Determine the [X, Y] coordinate at the center of the cell enclosing the given text.  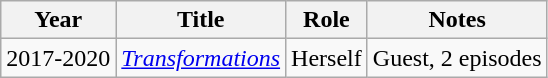
Guest, 2 episodes [457, 58]
Notes [457, 20]
Title [201, 20]
2017-2020 [58, 58]
Herself [327, 58]
Role [327, 20]
Year [58, 20]
Transformations [201, 58]
